Locate the cell with the specified text and output its (x, y) center coordinate. 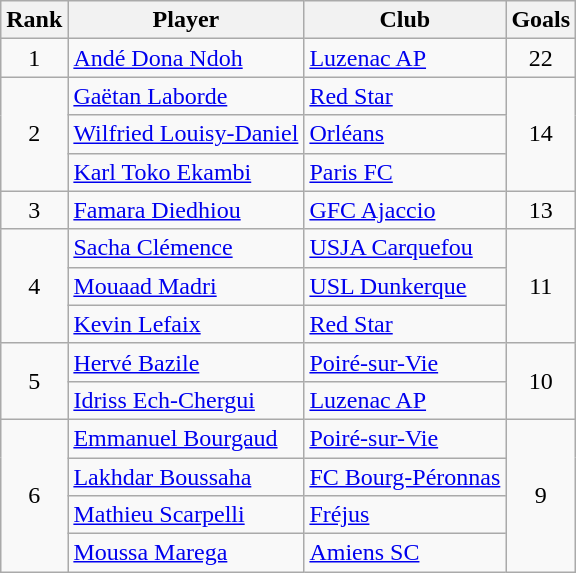
4 (34, 286)
11 (541, 286)
Amiens SC (405, 553)
13 (541, 210)
Orléans (405, 134)
10 (541, 381)
Rank (34, 20)
Mathieu Scarpelli (186, 515)
Player (186, 20)
2 (34, 134)
USJA Carquefou (405, 248)
Lakhdar Boussaha (186, 477)
5 (34, 381)
14 (541, 134)
Sacha Clémence (186, 248)
Wilfried Louisy-Daniel (186, 134)
Karl Toko Ekambi (186, 172)
22 (541, 58)
9 (541, 495)
Paris FC (405, 172)
GFC Ajaccio (405, 210)
Emmanuel Bourgaud (186, 438)
Kevin Lefaix (186, 324)
Fréjus (405, 515)
1 (34, 58)
Famara Diedhiou (186, 210)
FC Bourg-Péronnas (405, 477)
USL Dunkerque (405, 286)
Mouaad Madri (186, 286)
Andé Dona Ndoh (186, 58)
Hervé Bazile (186, 362)
3 (34, 210)
Moussa Marega (186, 553)
6 (34, 495)
Goals (541, 20)
Club (405, 20)
Gaëtan Laborde (186, 96)
Idriss Ech-Chergui (186, 400)
